Find where the given text appears and provide that cell's center as (X, Y) coordinate. 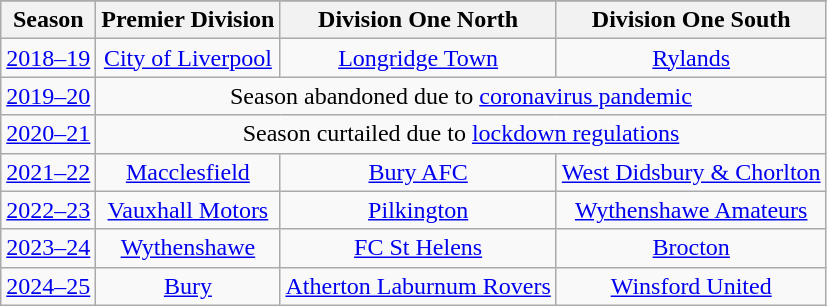
Winsford United (691, 286)
Atherton Laburnum Rovers (418, 286)
Season (48, 20)
Season abandoned due to coronavirus pandemic (461, 96)
2018–19 (48, 58)
Premier Division (188, 20)
Bury (188, 286)
Division One South (691, 20)
Macclesfield (188, 172)
Pilkington (418, 210)
Division One North (418, 20)
2022–23 (48, 210)
FC St Helens (418, 248)
2023–24 (48, 248)
Season curtailed due to lockdown regulations (461, 134)
Wythenshawe Amateurs (691, 210)
2024–25 (48, 286)
Wythenshawe (188, 248)
2019–20 (48, 96)
Brocton (691, 248)
2021–22 (48, 172)
Bury AFC (418, 172)
Rylands (691, 58)
West Didsbury & Chorlton (691, 172)
Longridge Town (418, 58)
City of Liverpool (188, 58)
Vauxhall Motors (188, 210)
2020–21 (48, 134)
